Output the [x, y] coordinate of the center of the cell containing the given text.  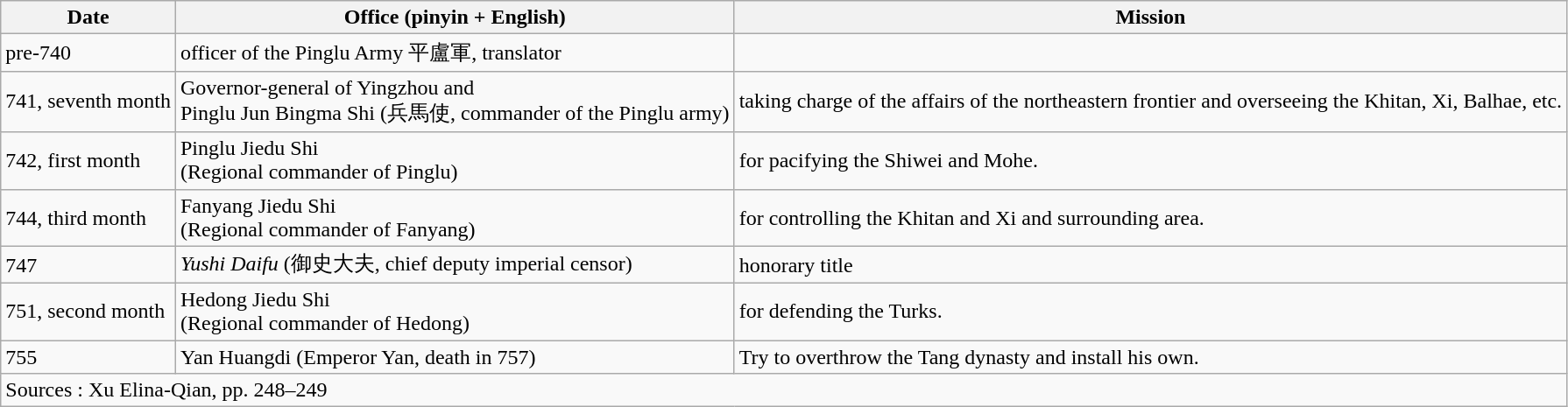
for defending the Turks. [1150, 312]
Yan Huangdi (Emperor Yan, death in 757) [455, 357]
747 [88, 264]
honorary title [1150, 264]
for controlling the Khitan and Xi and surrounding area. [1150, 217]
Hedong Jiedu Shi(Regional commander of Hedong) [455, 312]
for pacifying the Shiwei and Mohe. [1150, 161]
Pinglu Jiedu Shi(Regional commander of Pinglu) [455, 161]
Try to overthrow the Tang dynasty and install his own. [1150, 357]
744, third month [88, 217]
Yushi Daifu (御史大夫, chief deputy imperial censor) [455, 264]
Office (pinyin + English) [455, 18]
Fanyang Jiedu Shi(Regional commander of Fanyang) [455, 217]
751, second month [88, 312]
755 [88, 357]
taking charge of the affairs of the northeastern frontier and overseeing the Khitan, Xi, Balhae, etc. [1150, 102]
Date [88, 18]
742, first month [88, 161]
Governor-general of Yingzhou and Pinglu Jun Bingma Shi (兵馬使, commander of the Pinglu army) [455, 102]
Mission [1150, 18]
officer of the Pinglu Army 平盧軍, translator [455, 53]
pre-740 [88, 53]
Sources : Xu Elina-Qian, pp. 248–249 [784, 390]
741, seventh month [88, 102]
